Identify which cell holds the provided text, then report its (x, y) central coordinate. 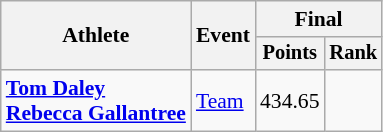
Team (223, 100)
Event (223, 36)
Final (318, 19)
Rank (353, 54)
Athlete (96, 36)
Tom DaleyRebecca Gallantree (96, 100)
Points (290, 54)
434.65 (290, 100)
